Provide the (X, Y) coordinate of the cell's center where the given text is located.  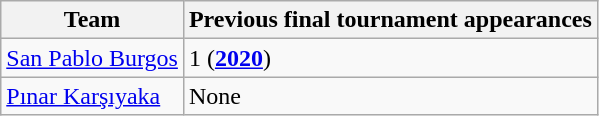
1 (2020) (390, 58)
Previous final tournament appearances (390, 20)
Team (92, 20)
Pınar Karşıyaka (92, 96)
None (390, 96)
San Pablo Burgos (92, 58)
